Pinpoint the cell where the given text exists, returning its [X, Y] midpoint coordinate. 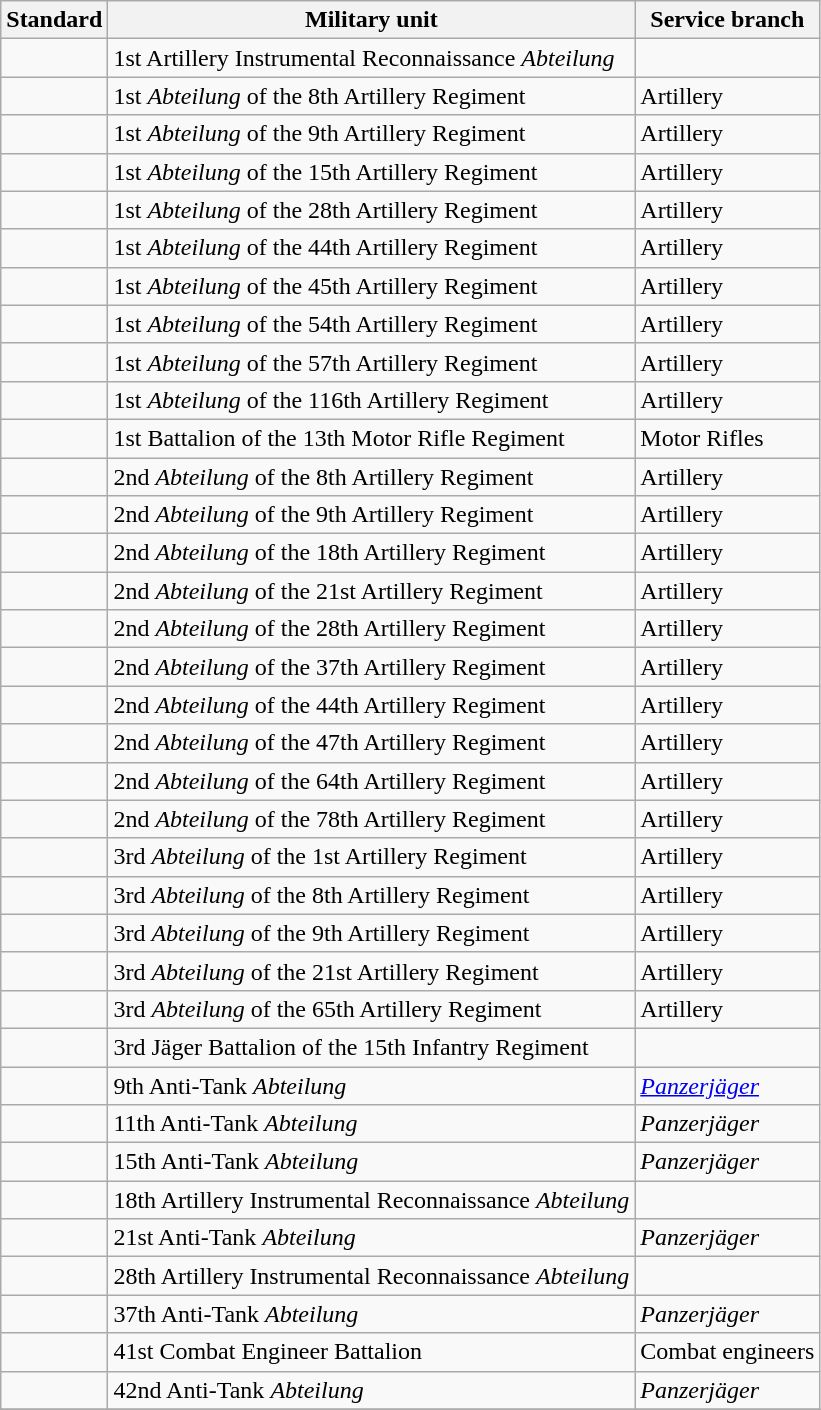
3rd Jäger Battalion of the 15th Infantry Regiment [372, 1047]
1st Abteilung of the 44th Artillery Regiment [372, 248]
1st Abteilung of the 15th Artillery Regiment [372, 172]
3rd Abteilung of the 65th Artillery Regiment [372, 1009]
3rd Abteilung of the 9th Artillery Regiment [372, 933]
3rd Abteilung of the 21st Artillery Regiment [372, 971]
2nd Abteilung of the 8th Artillery Regiment [372, 477]
2nd Abteilung of the 47th Artillery Regiment [372, 743]
9th Anti-Tank Abteilung [372, 1085]
21st Anti-Tank Abteilung [372, 1238]
2nd Abteilung of the 18th Artillery Regiment [372, 553]
2nd Abteilung of the 21st Artillery Regiment [372, 591]
18th Artillery Instrumental Reconnaissance Abteilung [372, 1200]
2nd Abteilung of the 44th Artillery Regiment [372, 705]
28th Artillery Instrumental Reconnaissance Abteilung [372, 1276]
Combat engineers [728, 1352]
1st Artillery Instrumental Reconnaissance Abteilung [372, 58]
Service branch [728, 20]
1st Abteilung of the 54th Artillery Regiment [372, 324]
2nd Abteilung of the 28th Artillery Regiment [372, 629]
Standard [54, 20]
3rd Abteilung of the 1st Artillery Regiment [372, 857]
Military unit [372, 20]
1st Abteilung of the 57th Artillery Regiment [372, 362]
1st Abteilung of the 28th Artillery Regiment [372, 210]
2nd Abteilung of the 9th Artillery Regiment [372, 515]
41st Combat Engineer Battalion [372, 1352]
2nd Abteilung of the 37th Artillery Regiment [372, 667]
2nd Abteilung of the 78th Artillery Regiment [372, 819]
42nd Anti-Tank Abteilung [372, 1390]
2nd Abteilung of the 64th Artillery Regiment [372, 781]
3rd Abteilung of the 8th Artillery Regiment [372, 895]
37th Anti-Tank Abteilung [372, 1314]
1st Abteilung of the 116th Artillery Regiment [372, 400]
1st Abteilung of the 8th Artillery Regiment [372, 96]
1st Abteilung of the 45th Artillery Regiment [372, 286]
Motor Rifles [728, 438]
15th Anti-Tank Abteilung [372, 1162]
1st Battalion of the 13th Motor Rifle Regiment [372, 438]
11th Anti-Tank Abteilung [372, 1124]
1st Abteilung of the 9th Artillery Regiment [372, 134]
